Scan for the cell matching the given text and deliver its (x, y) coordinate at center. 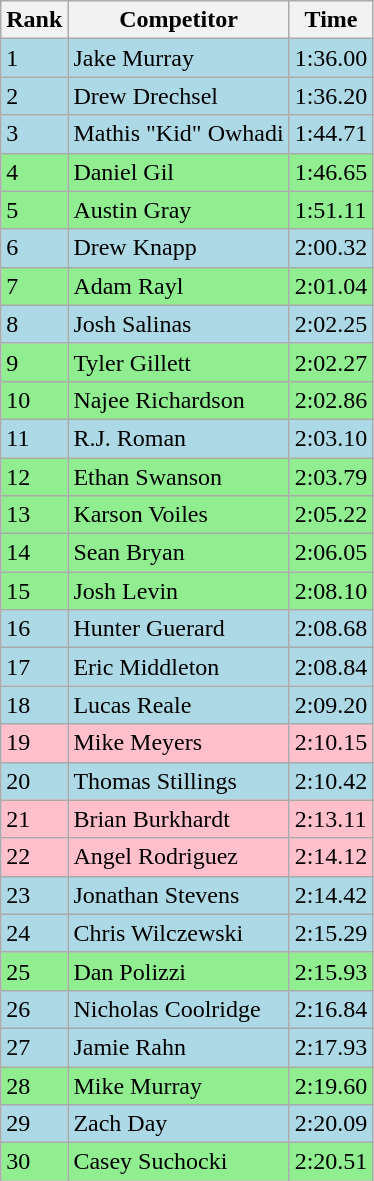
2:14.42 (331, 895)
2:13.11 (331, 819)
Austin Gray (178, 210)
2:14.12 (331, 857)
27 (34, 1047)
Chris Wilczewski (178, 933)
6 (34, 248)
1:51.11 (331, 210)
Mike Murray (178, 1085)
2:08.10 (331, 591)
2:03.79 (331, 477)
Time (331, 20)
2:09.20 (331, 705)
Jonathan Stevens (178, 895)
8 (34, 324)
2:10.15 (331, 743)
Nicholas Coolridge (178, 1009)
Jake Murray (178, 58)
Dan Polizzi (178, 971)
2:10.42 (331, 781)
4 (34, 172)
12 (34, 477)
Tyler Gillett (178, 362)
26 (34, 1009)
1:46.65 (331, 172)
Rank (34, 20)
Angel Rodriguez (178, 857)
Sean Bryan (178, 553)
Thomas Stillings (178, 781)
Competitor (178, 20)
1 (34, 58)
Hunter Guerard (178, 629)
9 (34, 362)
2:02.86 (331, 400)
Mathis "Kid" Owhadi (178, 134)
2:03.10 (331, 438)
5 (34, 210)
21 (34, 819)
Lucas Reale (178, 705)
2:06.05 (331, 553)
Karson Voiles (178, 515)
Drew Knapp (178, 248)
23 (34, 895)
2:08.84 (331, 667)
2 (34, 96)
2:01.04 (331, 286)
16 (34, 629)
Drew Drechsel (178, 96)
Jamie Rahn (178, 1047)
3 (34, 134)
24 (34, 933)
17 (34, 667)
Josh Levin (178, 591)
30 (34, 1162)
1:44.71 (331, 134)
10 (34, 400)
2:05.22 (331, 515)
Brian Burkhardt (178, 819)
19 (34, 743)
Ethan Swanson (178, 477)
2:19.60 (331, 1085)
13 (34, 515)
2:15.93 (331, 971)
2:02.25 (331, 324)
7 (34, 286)
11 (34, 438)
2:20.51 (331, 1162)
2:00.32 (331, 248)
2:20.09 (331, 1124)
Casey Suchocki (178, 1162)
1:36.20 (331, 96)
Najee Richardson (178, 400)
1:36.00 (331, 58)
Josh Salinas (178, 324)
2:02.27 (331, 362)
2:08.68 (331, 629)
15 (34, 591)
Adam Rayl (178, 286)
Mike Meyers (178, 743)
20 (34, 781)
2:17.93 (331, 1047)
Zach Day (178, 1124)
2:15.29 (331, 933)
29 (34, 1124)
18 (34, 705)
14 (34, 553)
28 (34, 1085)
2:16.84 (331, 1009)
Daniel Gil (178, 172)
R.J. Roman (178, 438)
Eric Middleton (178, 667)
22 (34, 857)
25 (34, 971)
